Output the (x, y) coordinate of the center of the cell containing the given text.  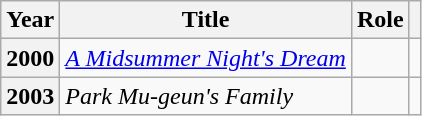
Year (30, 20)
Title (206, 20)
A Midsummer Night's Dream (206, 58)
2000 (30, 58)
2003 (30, 96)
Park Mu-geun's Family (206, 96)
Role (380, 20)
